For the text-containing cell, return its midpoint in (x, y) coordinate format. 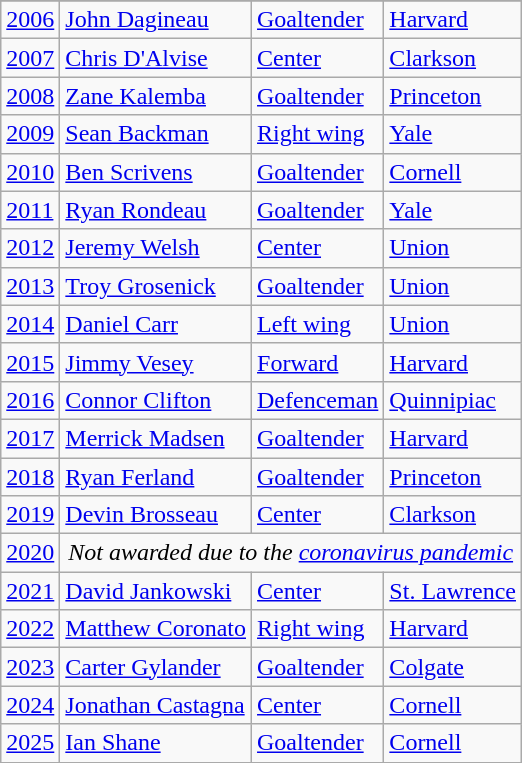
Connor Clifton (156, 400)
2009 (30, 134)
Colgate (453, 667)
Chris D'Alvise (156, 58)
2022 (30, 629)
Zane Kalemba (156, 96)
Jeremy Welsh (156, 248)
2020 (30, 553)
2013 (30, 286)
2012 (30, 248)
2014 (30, 324)
Ryan Ferland (156, 477)
Matthew Coronato (156, 629)
2007 (30, 58)
2018 (30, 477)
2023 (30, 667)
Ian Shane (156, 743)
Forward (318, 362)
2017 (30, 438)
St. Lawrence (453, 591)
2011 (30, 210)
Daniel Carr (156, 324)
Sean Backman (156, 134)
2006 (30, 20)
Ben Scrivens (156, 172)
John Dagineau (156, 20)
Devin Brosseau (156, 515)
Defenceman (318, 400)
2008 (30, 96)
2016 (30, 400)
David Jankowski (156, 591)
Ryan Rondeau (156, 210)
Left wing (318, 324)
Jonathan Castagna (156, 705)
Carter Gylander (156, 667)
2015 (30, 362)
Troy Grosenick (156, 286)
2025 (30, 743)
Merrick Madsen (156, 438)
Not awarded due to the coronavirus pandemic (291, 553)
2019 (30, 515)
2010 (30, 172)
Quinnipiac (453, 400)
2024 (30, 705)
2021 (30, 591)
Jimmy Vesey (156, 362)
